Locate the cell with the specified text and output its (x, y) center coordinate. 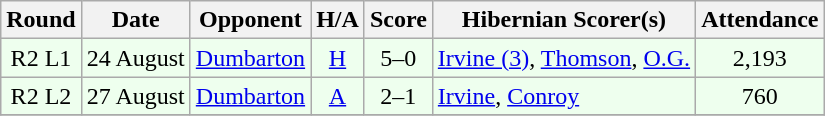
Date (136, 20)
27 August (136, 96)
Hibernian Scorer(s) (564, 20)
5–0 (398, 58)
760 (760, 96)
Score (398, 20)
Round (41, 20)
A (338, 96)
24 August (136, 58)
Attendance (760, 20)
Irvine (3), Thomson, O.G. (564, 58)
H (338, 58)
2–1 (398, 96)
R2 L1 (41, 58)
2,193 (760, 58)
Irvine, Conroy (564, 96)
H/A (338, 20)
R2 L2 (41, 96)
Opponent (250, 20)
